From the cell containing the given text, extract its center point as [x, y] coordinate. 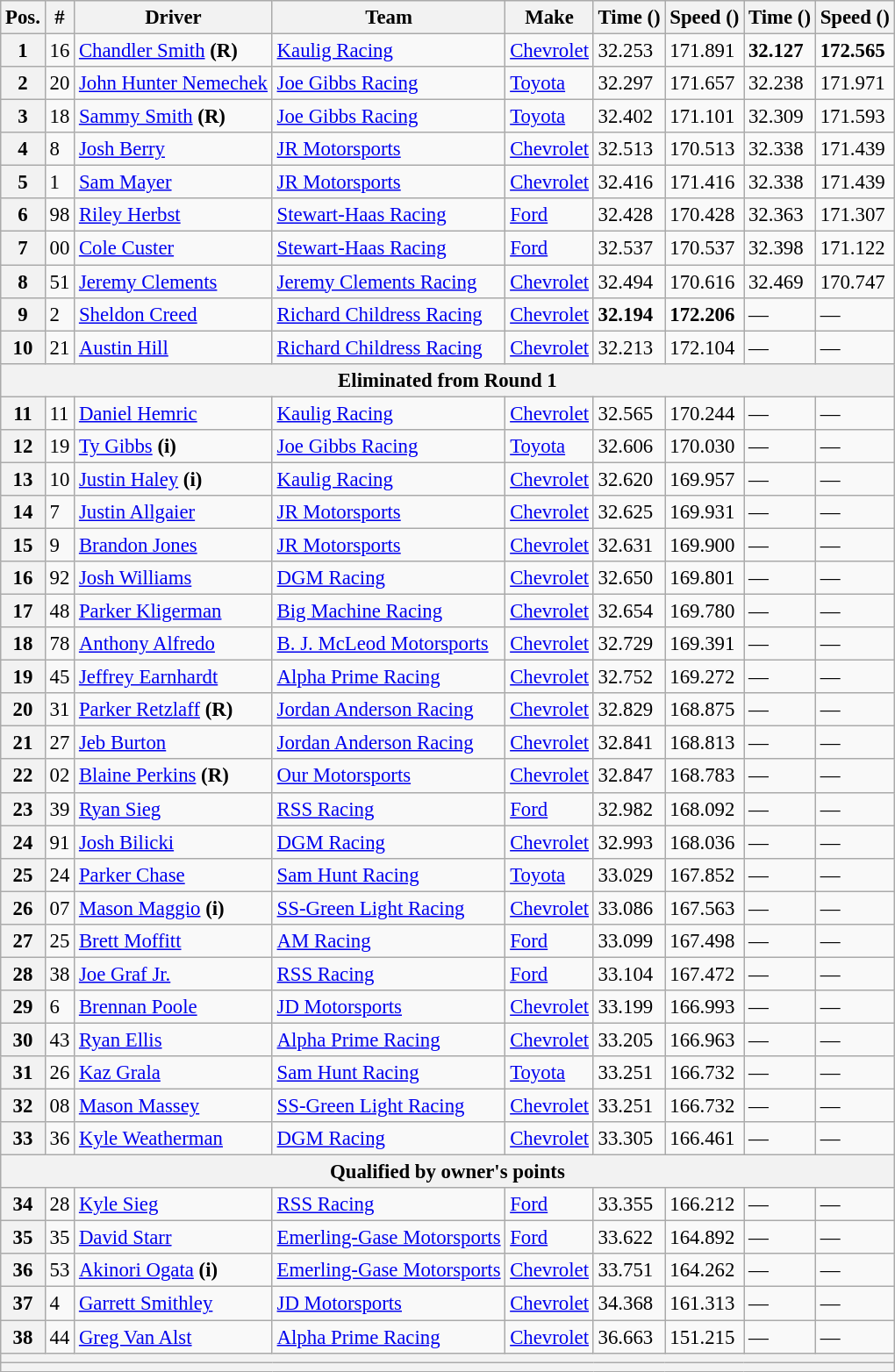
32.631 [629, 545]
Riley Herbst [174, 215]
Parker Chase [174, 875]
Jeffrey Earnhardt [174, 677]
168.813 [705, 743]
167.498 [705, 941]
169.957 [705, 479]
Kaz Grala [174, 1073]
32.469 [780, 282]
170.244 [705, 413]
33.355 [629, 1204]
32.309 [780, 117]
Mason Massey [174, 1106]
172.565 [855, 51]
78 [60, 644]
Cole Custer [174, 248]
32.194 [629, 314]
Josh Williams [174, 578]
34 [23, 1204]
13 [23, 479]
170.616 [705, 282]
44 [60, 1337]
Pos. [23, 18]
169.900 [705, 545]
Mason Maggio (i) [174, 908]
171.891 [705, 51]
151.215 [705, 1337]
32.606 [629, 447]
David Starr [174, 1238]
AM Racing [389, 941]
33.029 [629, 875]
34.368 [629, 1304]
33.104 [629, 974]
Sammy Smith (R) [174, 117]
32.494 [629, 282]
32.982 [629, 809]
36.663 [629, 1337]
Chandler Smith (R) [174, 51]
171.101 [705, 117]
Driver [174, 18]
00 [60, 248]
91 [60, 842]
167.563 [705, 908]
98 [60, 215]
33.305 [629, 1139]
Sam Mayer [174, 182]
32.654 [629, 611]
32.398 [780, 248]
Justin Haley (i) [174, 479]
167.852 [705, 875]
166.212 [705, 1204]
32.253 [629, 51]
43 [60, 1040]
32.993 [629, 842]
164.262 [705, 1271]
12 [23, 447]
07 [60, 908]
33.622 [629, 1238]
32.537 [629, 248]
51 [60, 282]
32.238 [780, 83]
170.747 [855, 282]
32.402 [629, 117]
Joe Graf Jr. [174, 974]
169.780 [705, 611]
29 [23, 1007]
48 [60, 611]
23 [23, 809]
171.122 [855, 248]
33.751 [629, 1271]
33.086 [629, 908]
171.593 [855, 117]
Sheldon Creed [174, 314]
08 [60, 1106]
Josh Berry [174, 149]
30 [23, 1040]
161.313 [705, 1304]
167.472 [705, 974]
45 [60, 677]
Big Machine Racing [389, 611]
171.416 [705, 182]
Jeremy Clements Racing [389, 282]
Our Motorsports [389, 776]
02 [60, 776]
169.272 [705, 677]
22 [23, 776]
171.657 [705, 83]
17 [23, 611]
168.875 [705, 710]
Jeb Burton [174, 743]
32.127 [780, 51]
Justin Allgaier [174, 512]
Kyle Weatherman [174, 1139]
John Hunter Nemechek [174, 83]
32.565 [629, 413]
170.537 [705, 248]
32.829 [629, 710]
Ryan Ellis [174, 1040]
169.801 [705, 578]
166.461 [705, 1139]
32.847 [629, 776]
166.993 [705, 1007]
B. J. McLeod Motorsports [389, 644]
168.036 [705, 842]
37 [23, 1304]
Daniel Hemric [174, 413]
168.783 [705, 776]
Team [389, 18]
53 [60, 1271]
Blaine Perkins (R) [174, 776]
Brandon Jones [174, 545]
32.841 [629, 743]
32.363 [780, 215]
33.205 [629, 1040]
166.963 [705, 1040]
Make [549, 18]
Parker Kligerman [174, 611]
Parker Retzlaff (R) [174, 710]
170.030 [705, 447]
164.892 [705, 1238]
171.307 [855, 215]
Eliminated from Round 1 [447, 380]
170.428 [705, 215]
Jeremy Clements [174, 282]
32.213 [629, 347]
32.625 [629, 512]
172.206 [705, 314]
32.428 [629, 215]
Garrett Smithley [174, 1304]
32.650 [629, 578]
Greg Van Alst [174, 1337]
172.104 [705, 347]
Kyle Sieg [174, 1204]
14 [23, 512]
33.099 [629, 941]
Austin Hill [174, 347]
# [60, 18]
Ryan Sieg [174, 809]
33 [23, 1139]
168.092 [705, 809]
171.971 [855, 83]
Brennan Poole [174, 1007]
170.513 [705, 149]
92 [60, 578]
32.416 [629, 182]
32.752 [629, 677]
39 [60, 809]
169.391 [705, 644]
169.931 [705, 512]
32.620 [629, 479]
15 [23, 545]
Josh Bilicki [174, 842]
32.729 [629, 644]
32.513 [629, 149]
32 [23, 1106]
Brett Moffitt [174, 941]
Ty Gibbs (i) [174, 447]
3 [23, 117]
5 [23, 182]
Anthony Alfredo [174, 644]
33.199 [629, 1007]
Akinori Ogata (i) [174, 1271]
32.297 [629, 83]
Qualified by owner's points [447, 1172]
